Determine the [X, Y] coordinate at the center of the cell enclosing the given text.  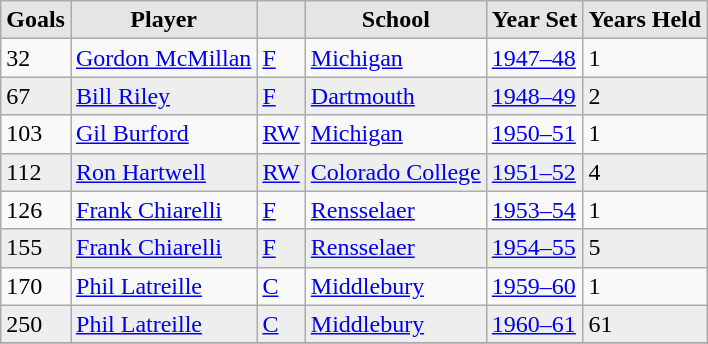
61 [645, 324]
155 [36, 248]
Gordon McMillan [163, 58]
250 [36, 324]
32 [36, 58]
1953–54 [534, 210]
Goals [36, 20]
1950–51 [534, 134]
4 [645, 172]
103 [36, 134]
Years Held [645, 20]
1959–60 [534, 286]
1954–55 [534, 248]
School [396, 20]
Bill Riley [163, 96]
Ron Hartwell [163, 172]
126 [36, 210]
112 [36, 172]
Colorado College [396, 172]
1951–52 [534, 172]
Player [163, 20]
1960–61 [534, 324]
Gil Burford [163, 134]
67 [36, 96]
1947–48 [534, 58]
2 [645, 96]
Year Set [534, 20]
Dartmouth [396, 96]
1948–49 [534, 96]
170 [36, 286]
5 [645, 248]
